Capture the cell that displays the provided text and extract its [X, Y] central coordinate. 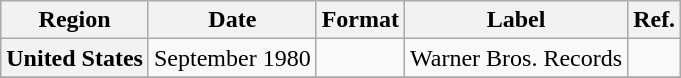
Format [360, 20]
Date [232, 20]
Region [75, 20]
United States [75, 58]
Label [516, 20]
Ref. [654, 20]
Warner Bros. Records [516, 58]
September 1980 [232, 58]
